Extract the [x, y] coordinate from the center of the cell holding the provided text.  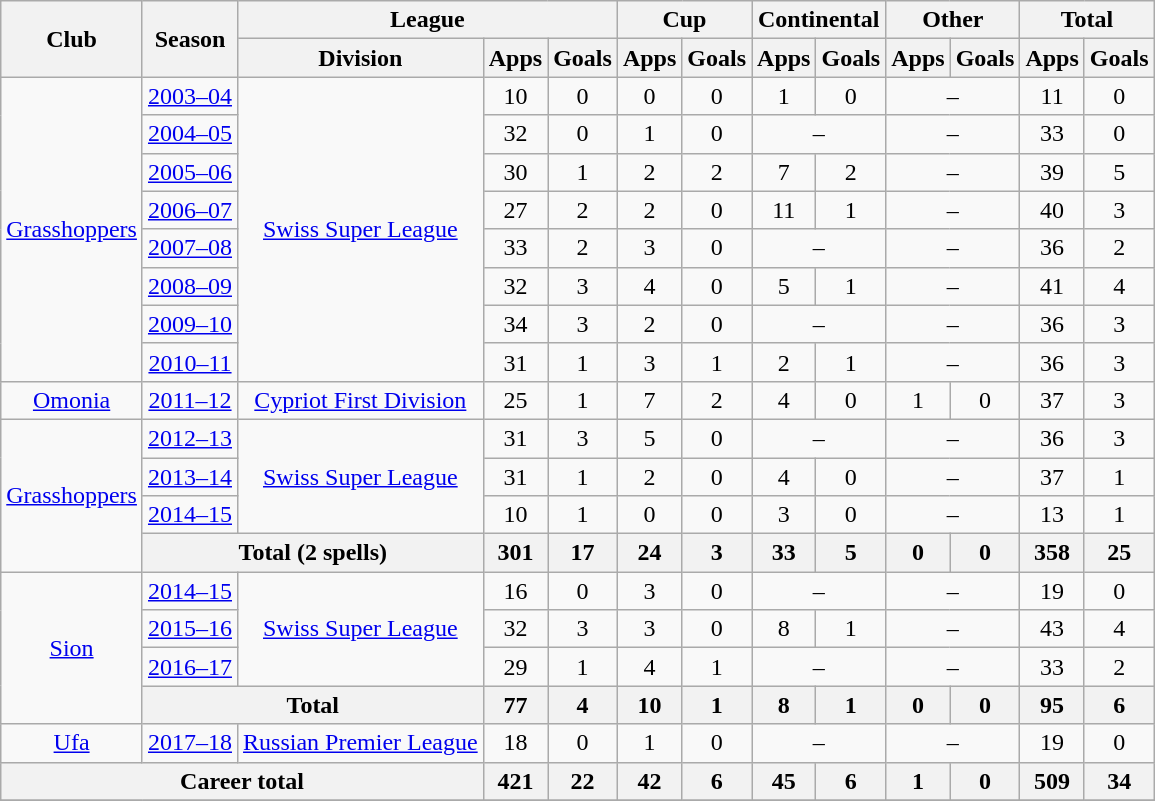
301 [515, 553]
22 [583, 781]
Ufa [72, 743]
Omonia [72, 400]
30 [515, 172]
2016–17 [190, 667]
42 [649, 781]
Division [361, 58]
358 [1052, 553]
2010–11 [190, 362]
2008–09 [190, 286]
2006–07 [190, 210]
2007–08 [190, 248]
40 [1052, 210]
Sion [72, 648]
Total (2 spells) [312, 553]
24 [649, 553]
45 [784, 781]
27 [515, 210]
43 [1052, 629]
2011–12 [190, 400]
95 [1052, 705]
2015–16 [190, 629]
Continental [819, 20]
2012–13 [190, 438]
2004–05 [190, 134]
Russian Premier League [361, 743]
77 [515, 705]
2009–10 [190, 324]
Career total [242, 781]
16 [515, 591]
18 [515, 743]
39 [1052, 172]
2017–18 [190, 743]
2005–06 [190, 172]
Cup [684, 20]
41 [1052, 286]
2013–14 [190, 477]
17 [583, 553]
Other [953, 20]
Cypriot First Division [361, 400]
League [428, 20]
13 [1052, 515]
Club [72, 39]
509 [1052, 781]
Season [190, 39]
421 [515, 781]
29 [515, 667]
2003–04 [190, 96]
